Determine the (X, Y) coordinate at the center of the cell enclosing the given text.  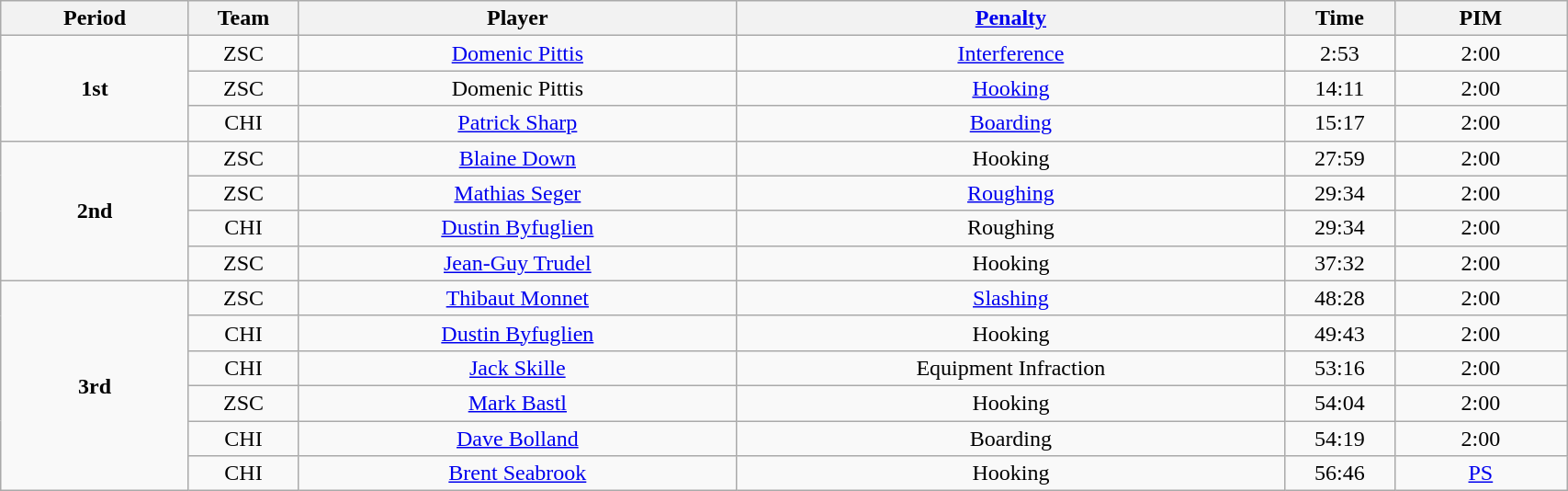
27:59 (1339, 158)
56:46 (1339, 474)
37:32 (1339, 263)
2nd (96, 211)
PS (1481, 474)
49:43 (1339, 333)
2:53 (1339, 53)
48:28 (1339, 298)
Patrick Sharp (518, 123)
Blaine Down (518, 158)
15:17 (1339, 123)
Slashing (1010, 298)
Team (243, 18)
Interference (1010, 53)
3rd (96, 385)
1st (96, 88)
Jean-Guy Trudel (518, 263)
Time (1339, 18)
Period (96, 18)
Brent Seabrook (518, 474)
Player (518, 18)
53:16 (1339, 368)
Jack Skille (518, 368)
Equipment Infraction (1010, 368)
Mark Bastl (518, 403)
54:19 (1339, 439)
Dave Bolland (518, 439)
Mathias Seger (518, 193)
Penalty (1010, 18)
Thibaut Monnet (518, 298)
54:04 (1339, 403)
14:11 (1339, 88)
PIM (1481, 18)
